Pinpoint the cell where the given text exists, returning its [X, Y] midpoint coordinate. 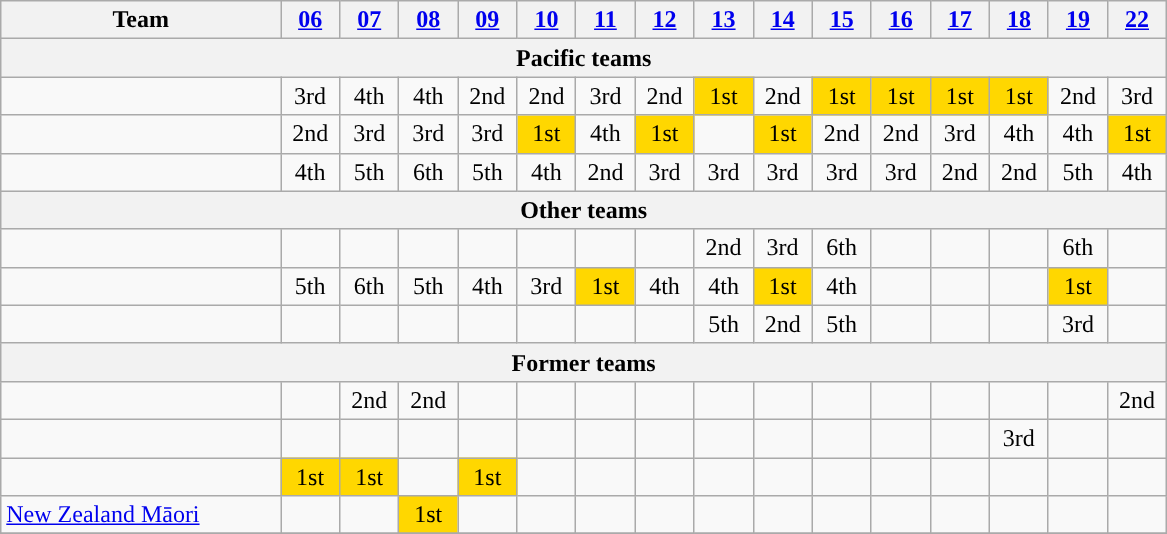
18 [1018, 20]
13 [724, 20]
12 [664, 20]
10 [546, 20]
Pacific teams [584, 58]
Former teams [584, 362]
New Zealand Māori [141, 515]
09 [488, 20]
Other teams [584, 210]
06 [310, 20]
15 [842, 20]
22 [1136, 20]
Team [141, 20]
17 [960, 20]
14 [782, 20]
07 [370, 20]
16 [900, 20]
19 [1078, 20]
11 [606, 20]
08 [428, 20]
